Return (x, y) of the center of cell containing provided text 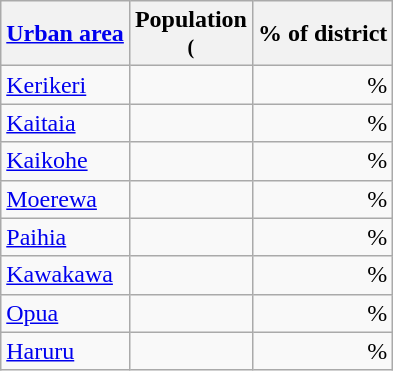
Kawakawa (66, 275)
% of district (322, 34)
Kaikohe (66, 161)
Haruru (66, 351)
Opua (66, 313)
Kerikeri (66, 85)
Urban area (66, 34)
Moerewa (66, 199)
Paihia (66, 237)
Population( (190, 34)
Kaitaia (66, 123)
